Identify which cell holds the provided text, then report its (X, Y) central coordinate. 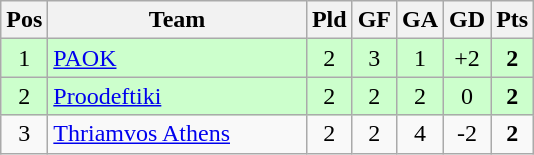
+2 (468, 58)
-2 (468, 134)
GA (420, 20)
GF (374, 20)
Pos (24, 20)
PAOK (178, 58)
Proodeftiki (178, 96)
Pts (512, 20)
GD (468, 20)
4 (420, 134)
Team (178, 20)
Thriamvos Athens (178, 134)
0 (468, 96)
Pld (329, 20)
